Determine the [x, y] coordinate at the center of the cell enclosing the given text.  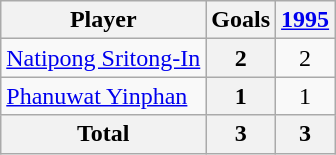
Phanuwat Yinphan [104, 96]
1995 [306, 20]
Player [104, 20]
Natipong Sritong-In [104, 58]
Goals [241, 20]
Total [104, 134]
